Determine the (X, Y) coordinate at the center of the cell enclosing the given text.  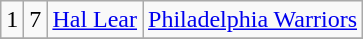
Philadelphia Warriors (253, 20)
Hal Lear (95, 20)
7 (36, 20)
1 (12, 20)
